Pinpoint the cell where the given text exists, returning its (X, Y) midpoint coordinate. 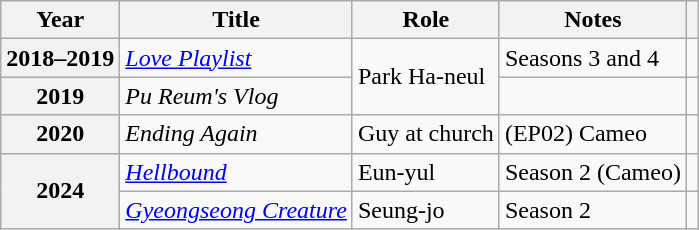
2024 (60, 191)
Year (60, 20)
Notes (592, 20)
2020 (60, 134)
Seung-jo (426, 210)
Hellbound (236, 172)
Role (426, 20)
Season 2 (592, 210)
Title (236, 20)
2018–2019 (60, 58)
Love Playlist (236, 58)
Ending Again (236, 134)
Park Ha-neul (426, 77)
Eun-yul (426, 172)
Season 2 (Cameo) (592, 172)
Pu Reum's Vlog (236, 96)
2019 (60, 96)
(EP02) Cameo (592, 134)
Gyeongseong Creature (236, 210)
Guy at church (426, 134)
Seasons 3 and 4 (592, 58)
